Determine the (X, Y) coordinate at the center of the cell enclosing the given text.  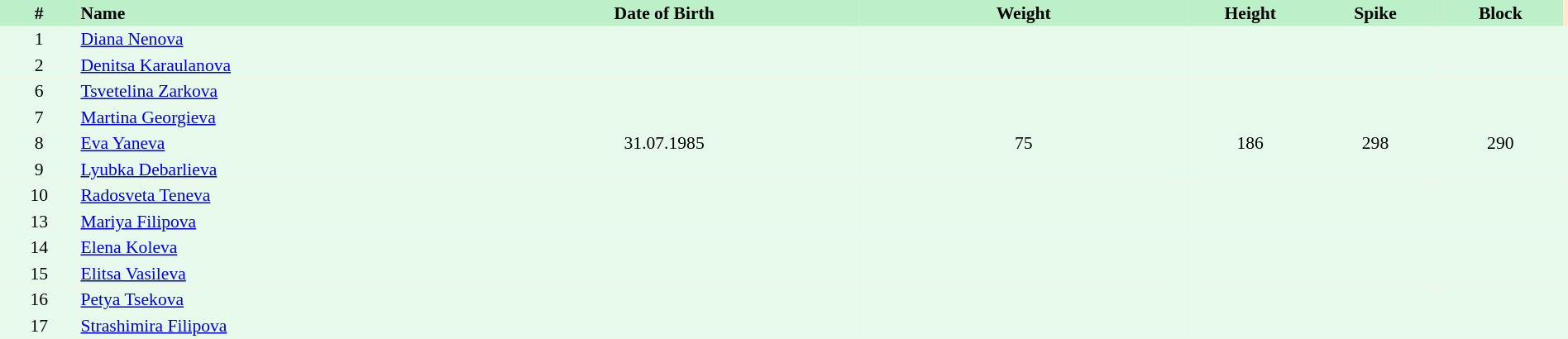
Lyubka Debarlieva (273, 169)
31.07.1985 (664, 144)
Eva Yaneva (273, 144)
2 (39, 65)
16 (39, 299)
Strashimira Filipova (273, 326)
17 (39, 326)
# (39, 13)
Height (1250, 13)
Weight (1024, 13)
10 (39, 195)
15 (39, 274)
Name (273, 13)
Tsvetelina Zarkova (273, 91)
Diana Nenova (273, 40)
9 (39, 169)
298 (1374, 144)
Mariya Filipova (273, 222)
186 (1250, 144)
14 (39, 248)
290 (1500, 144)
6 (39, 91)
Elena Koleva (273, 248)
Martina Georgieva (273, 117)
13 (39, 222)
Spike (1374, 13)
1 (39, 40)
Elitsa Vasileva (273, 274)
Denitsa Karaulanova (273, 65)
75 (1024, 144)
Date of Birth (664, 13)
Block (1500, 13)
Radosveta Teneva (273, 195)
Petya Tsekova (273, 299)
7 (39, 117)
8 (39, 144)
